Return (x, y) of the center of cell containing provided text 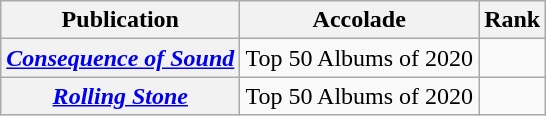
Rank (512, 20)
Publication (120, 20)
Consequence of Sound (120, 58)
Accolade (360, 20)
Rolling Stone (120, 96)
